Scan for the cell matching the given text and deliver its (X, Y) coordinate at center. 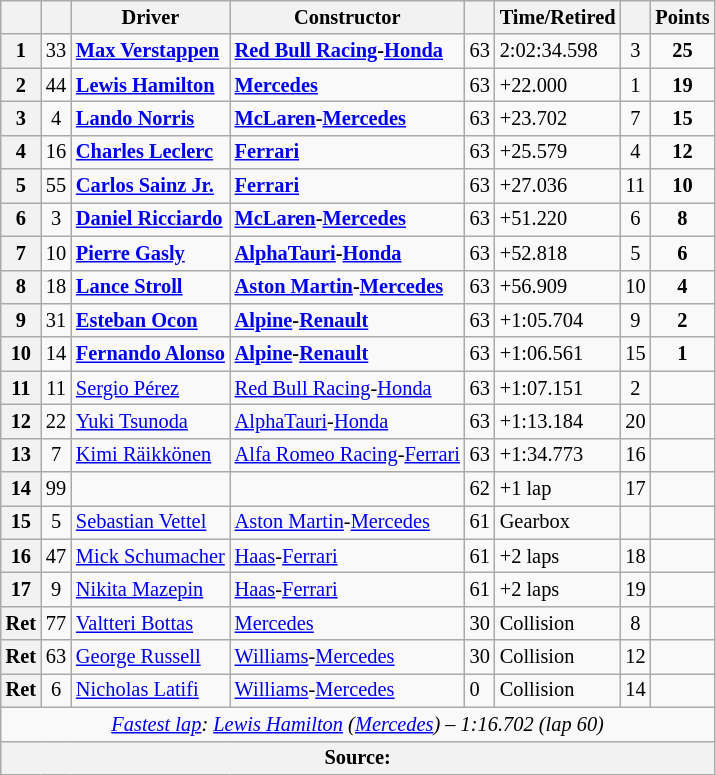
Charles Leclerc (150, 152)
Constructor (348, 17)
62 (480, 489)
Sebastian Vettel (150, 522)
+22.000 (558, 85)
Carlos Sainz Jr. (150, 186)
+1:05.704 (558, 320)
+1:07.151 (558, 388)
Gearbox (558, 522)
Fernando Alonso (150, 354)
Points (682, 17)
Yuki Tsunoda (150, 421)
+25.579 (558, 152)
+1:06.561 (558, 354)
Kimi Räikkönen (150, 455)
+1 lap (558, 489)
+56.909 (558, 287)
+1:34.773 (558, 455)
77 (56, 623)
+23.702 (558, 118)
Pierre Gasly (150, 253)
25 (682, 51)
Alfa Romeo Racing-Ferrari (348, 455)
Time/Retired (558, 17)
2:02:34.598 (558, 51)
0 (480, 690)
Max Verstappen (150, 51)
Lando Norris (150, 118)
Driver (150, 17)
Lewis Hamilton (150, 85)
+1:13.184 (558, 421)
+51.220 (558, 219)
20 (635, 421)
George Russell (150, 657)
Nicholas Latifi (150, 690)
13 (21, 455)
Fastest lap: Lewis Hamilton (Mercedes) – 1:16.702 (lap 60) (358, 724)
55 (56, 186)
47 (56, 556)
Valtteri Bottas (150, 623)
Daniel Ricciardo (150, 219)
Source: (358, 758)
Mick Schumacher (150, 556)
Sergio Pérez (150, 388)
+52.818 (558, 253)
Lance Stroll (150, 287)
22 (56, 421)
33 (56, 51)
Nikita Mazepin (150, 589)
44 (56, 85)
+27.036 (558, 186)
31 (56, 320)
Esteban Ocon (150, 320)
99 (56, 489)
